Scan for the cell matching the given text and deliver its [x, y] coordinate at center. 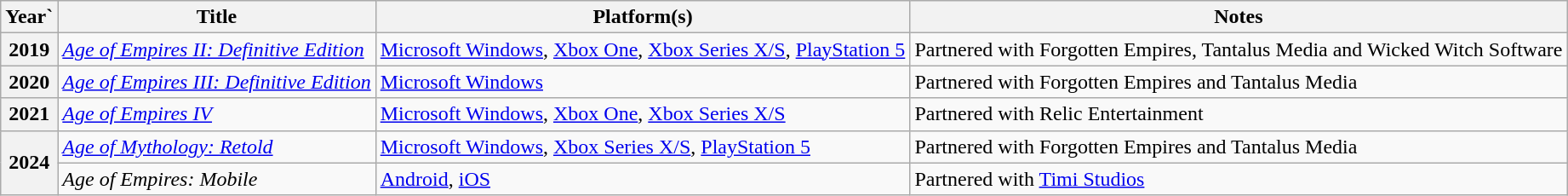
Year` [29, 17]
Age of Empires II: Definitive Edition [216, 49]
Age of Empires IV [216, 114]
2019 [29, 49]
Partnered with Relic Entertainment [1239, 114]
Title [216, 17]
Age of Mythology: Retold [216, 147]
Partnered with Forgotten Empires, Tantalus Media and Wicked Witch Software [1239, 49]
2021 [29, 114]
2024 [29, 163]
Android, iOS [643, 179]
Platform(s) [643, 17]
Microsoft Windows, Xbox One, Xbox Series X/S, PlayStation 5 [643, 49]
Age of Empires: Mobile [216, 179]
Age of Empires III: Definitive Edition [216, 82]
2020 [29, 82]
Notes [1239, 17]
Partnered with Timi Studios [1239, 179]
Microsoft Windows, Xbox One, Xbox Series X/S [643, 114]
Microsoft Windows, Xbox Series X/S, PlayStation 5 [643, 147]
Microsoft Windows [643, 82]
